Scan for the cell matching the given text and deliver its [x, y] coordinate at center. 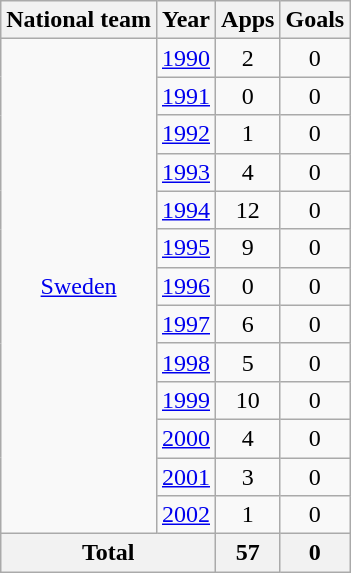
1991 [186, 96]
Sweden [79, 286]
2001 [186, 477]
Total [108, 553]
12 [248, 210]
3 [248, 477]
57 [248, 553]
5 [248, 362]
2002 [186, 515]
2 [248, 58]
National team [79, 20]
1995 [186, 248]
1994 [186, 210]
1996 [186, 286]
6 [248, 324]
1992 [186, 134]
1990 [186, 58]
2000 [186, 438]
1993 [186, 172]
1998 [186, 362]
1997 [186, 324]
1999 [186, 400]
Goals [315, 20]
Apps [248, 20]
9 [248, 248]
10 [248, 400]
Year [186, 20]
